Return the (X, Y) coordinate for the center point of the cell that contains the specified text.  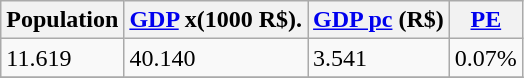
40.140 (216, 58)
3.541 (379, 58)
PE (486, 20)
GDP x(1000 R$). (216, 20)
GDP pc (R$) (379, 20)
Population (62, 20)
11.619 (62, 58)
0.07% (486, 58)
